Find where the given text appears and provide that cell's center as [X, Y] coordinate. 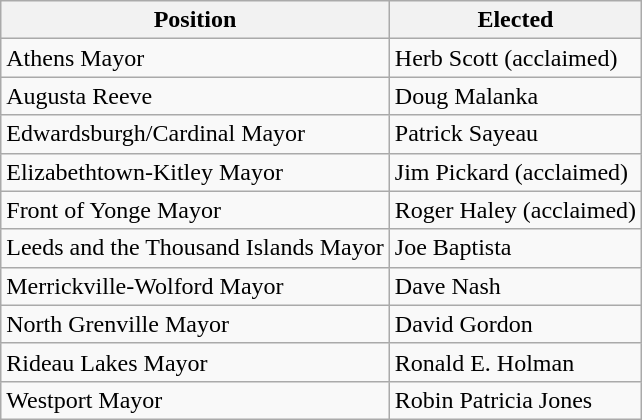
Herb Scott (acclaimed) [515, 58]
Edwardsburgh/Cardinal Mayor [196, 134]
Merrickville-Wolford Mayor [196, 286]
Westport Mayor [196, 400]
Ronald E. Holman [515, 362]
Rideau Lakes Mayor [196, 362]
Robin Patricia Jones [515, 400]
Elizabethtown-Kitley Mayor [196, 172]
Joe Baptista [515, 248]
Jim Pickard (acclaimed) [515, 172]
Elected [515, 20]
Patrick Sayeau [515, 134]
Dave Nash [515, 286]
Augusta Reeve [196, 96]
Position [196, 20]
Front of Yonge Mayor [196, 210]
Athens Mayor [196, 58]
Roger Haley (acclaimed) [515, 210]
Leeds and the Thousand Islands Mayor [196, 248]
David Gordon [515, 324]
Doug Malanka [515, 96]
North Grenville Mayor [196, 324]
